Return the (X, Y) coordinate for the center point of the cell that contains the specified text.  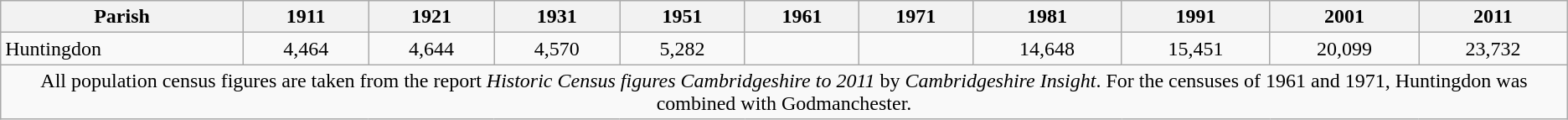
4,464 (306, 49)
4,570 (557, 49)
1991 (1196, 17)
2001 (1344, 17)
20,099 (1344, 49)
2011 (1493, 17)
14,648 (1047, 49)
1921 (431, 17)
Huntingdon (122, 49)
1961 (802, 17)
15,451 (1196, 49)
4,644 (431, 49)
1981 (1047, 17)
1911 (306, 17)
1971 (916, 17)
1951 (683, 17)
1931 (557, 17)
5,282 (683, 49)
23,732 (1493, 49)
Parish (122, 17)
